For the text-containing cell, return its midpoint in (X, Y) coordinate format. 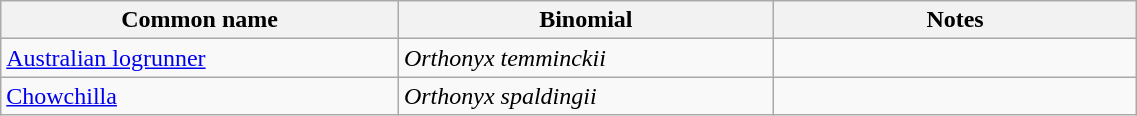
Orthonyx spaldingii (586, 96)
Australian logrunner (200, 58)
Orthonyx temminckii (586, 58)
Chowchilla (200, 96)
Notes (955, 20)
Common name (200, 20)
Binomial (586, 20)
